Return the (x, y) coordinate for the center point of the cell that contains the specified text.  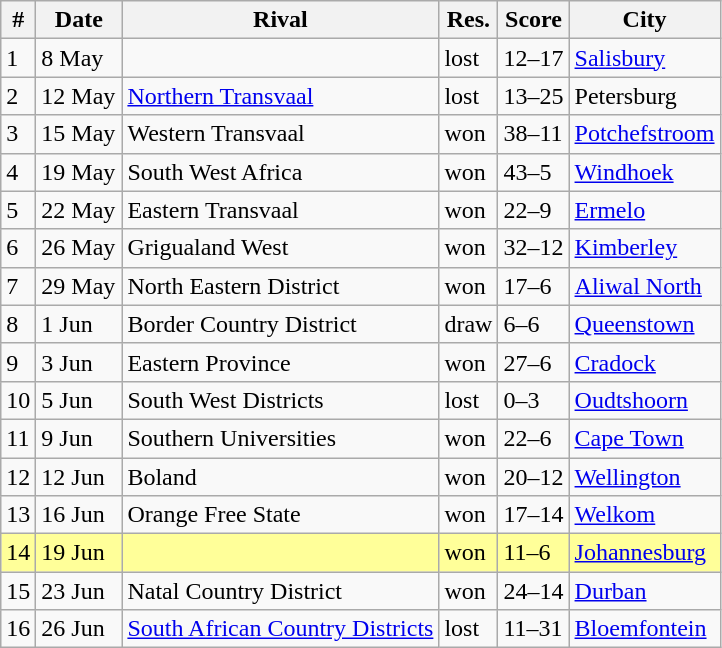
29 May (79, 286)
Durban (644, 591)
Wellington (644, 477)
5 (18, 210)
23 Jun (79, 591)
5 Jun (79, 400)
Cape Town (644, 438)
12 Jun (79, 477)
8 (18, 324)
43–5 (534, 172)
Petersburg (644, 96)
Natal Country District (280, 591)
South West Districts (280, 400)
13–25 (534, 96)
15 May (79, 134)
# (18, 20)
Aliwal North (644, 286)
Ermelo (644, 210)
3 Jun (79, 362)
4 (18, 172)
13 (18, 515)
South West Africa (280, 172)
Potchefstroom (644, 134)
3 (18, 134)
7 (18, 286)
22–6 (534, 438)
Welkom (644, 515)
Johannesburg (644, 553)
1 (18, 58)
16 Jun (79, 515)
17–6 (534, 286)
Oudtshoorn (644, 400)
26 May (79, 248)
8 May (79, 58)
0–3 (534, 400)
20–12 (534, 477)
Orange Free State (280, 515)
12 May (79, 96)
22–9 (534, 210)
Western Transvaal (280, 134)
27–6 (534, 362)
Border Country District (280, 324)
14 (18, 553)
Res. (468, 20)
South African Country Districts (280, 629)
19 Jun (79, 553)
Eastern Transvaal (280, 210)
11–31 (534, 629)
15 (18, 591)
22 May (79, 210)
Queenstown (644, 324)
32–12 (534, 248)
11 (18, 438)
26 Jun (79, 629)
Eastern Province (280, 362)
6 (18, 248)
Northern Transvaal (280, 96)
12 (18, 477)
9 Jun (79, 438)
North Eastern District (280, 286)
38–11 (534, 134)
Grigualand West (280, 248)
10 (18, 400)
City (644, 20)
24–14 (534, 591)
6–6 (534, 324)
16 (18, 629)
Salisbury (644, 58)
Bloemfontein (644, 629)
Cradock (644, 362)
1 Jun (79, 324)
2 (18, 96)
12–17 (534, 58)
11–6 (534, 553)
Date (79, 20)
Southern Universities (280, 438)
Windhoek (644, 172)
Kimberley (644, 248)
Boland (280, 477)
9 (18, 362)
Rival (280, 20)
Score (534, 20)
19 May (79, 172)
17–14 (534, 515)
draw (468, 324)
